Return the (x, y) coordinate for the center point of the cell that contains the specified text.  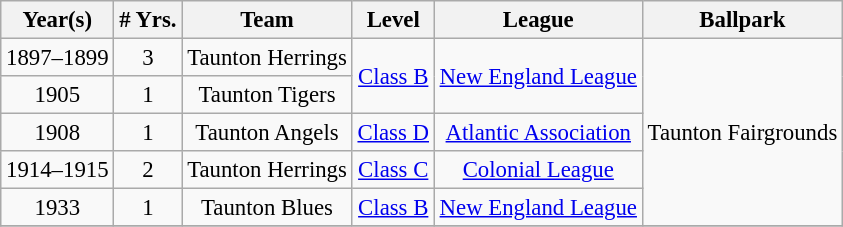
Taunton Angels (267, 133)
Year(s) (58, 20)
League (538, 20)
Colonial League (538, 170)
Ballpark (742, 20)
1908 (58, 133)
1897–1899 (58, 58)
Taunton Fairgrounds (742, 133)
Taunton Blues (267, 208)
3 (148, 58)
1914–1915 (58, 170)
# Yrs. (148, 20)
Class C (393, 170)
Atlantic Association (538, 133)
1905 (58, 95)
Level (393, 20)
Class D (393, 133)
1933 (58, 208)
Taunton Tigers (267, 95)
Team (267, 20)
2 (148, 170)
